Capture the cell that displays the provided text and extract its (x, y) central coordinate. 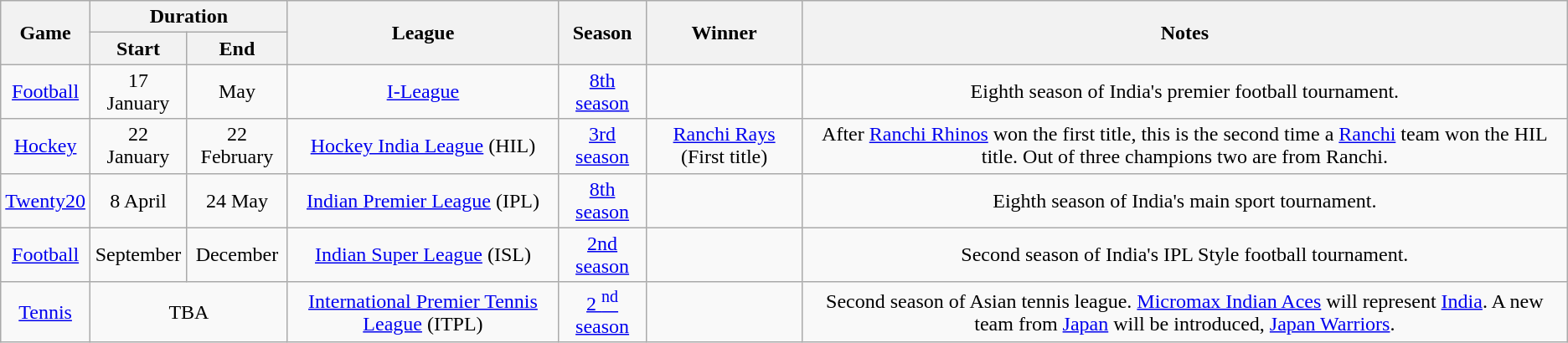
22 January (137, 146)
Hockey (45, 146)
September (137, 254)
8 April (137, 201)
Second season of Asian tennis league. Micromax Indian Aces will represent India. A new team from Japan will be introduced, Japan Warriors. (1184, 312)
League (422, 33)
Winner (725, 33)
Game (45, 33)
December (236, 254)
Tennis (45, 312)
24 May (236, 201)
End (236, 49)
Twenty20 (45, 201)
Second season of India's IPL Style football tournament. (1184, 254)
I-League (422, 92)
TBA (188, 312)
Start (137, 49)
After Ranchi Rhinos won the first title, this is the second time a Ranchi team won the HIL title. Out of three champions two are from Ranchi. (1184, 146)
Hockey India League (HIL) (422, 146)
Season (601, 33)
2 nd season (601, 312)
Duration (188, 17)
17 January (137, 92)
Eighth season of India's premier football tournament. (1184, 92)
22 February (236, 146)
Notes (1184, 33)
Eighth season of India's main sport tournament. (1184, 201)
May (236, 92)
International Premier Tennis League (ITPL) (422, 312)
Indian Premier League (IPL) (422, 201)
2nd season (601, 254)
Indian Super League (ISL) (422, 254)
3rd season (601, 146)
Ranchi Rays (First title) (725, 146)
